Search for the cell housing the specified text and yield its [x, y] center coordinate. 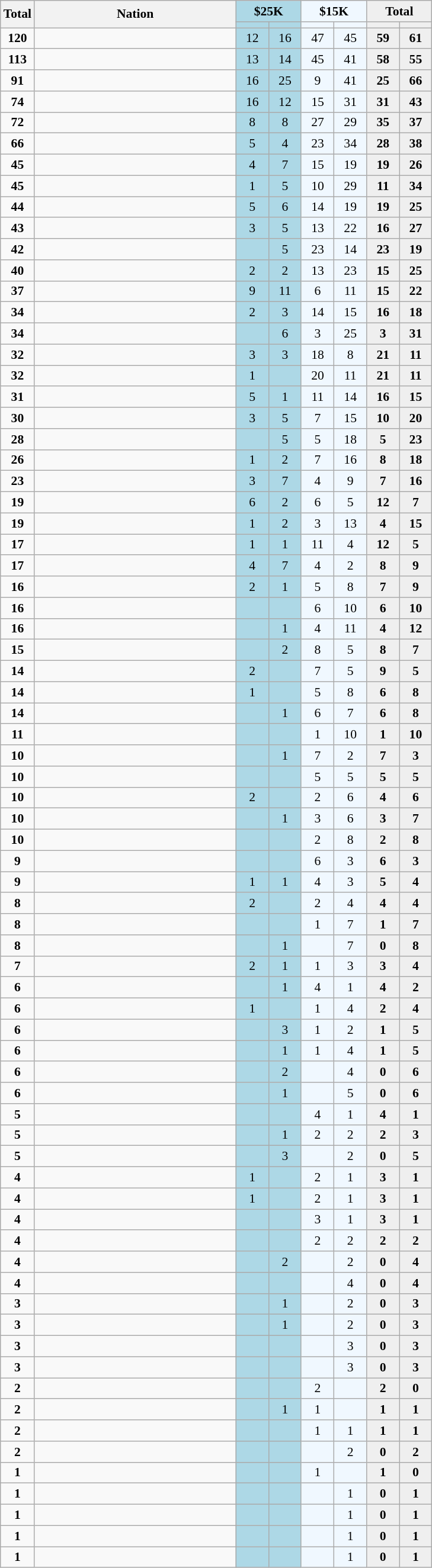
Nation [135, 14]
113 [18, 60]
61 [416, 38]
91 [18, 81]
120 [18, 38]
55 [416, 60]
$25K [268, 11]
35 [383, 123]
59 [383, 38]
74 [18, 102]
42 [18, 249]
58 [383, 60]
38 [416, 144]
44 [18, 207]
72 [18, 123]
40 [18, 271]
30 [18, 418]
47 [318, 38]
$15K [334, 11]
